Find where the given text appears and provide that cell's center as (X, Y) coordinate. 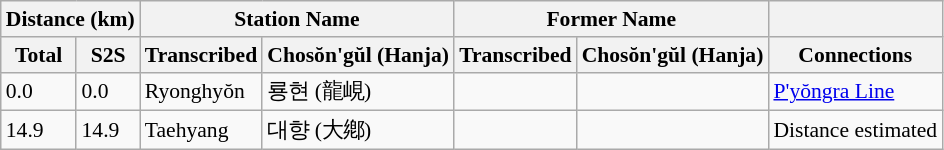
Total (39, 55)
룡현 (龍峴) (358, 92)
Ryonghyŏn (201, 92)
Station Name (297, 19)
Connections (855, 55)
P'yŏngra Line (855, 92)
Taehyang (201, 130)
Former Name (611, 19)
Distance (km) (70, 19)
Distance estimated (855, 130)
S2S (108, 55)
대향 (大鄕) (358, 130)
